Provide the (X, Y) coordinate of the cell's center where the given text is located.  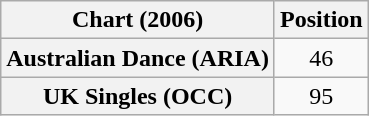
Australian Dance (ARIA) (138, 58)
95 (321, 96)
UK Singles (OCC) (138, 96)
Chart (2006) (138, 20)
46 (321, 58)
Position (321, 20)
